Capture the cell that displays the provided text and extract its [x, y] central coordinate. 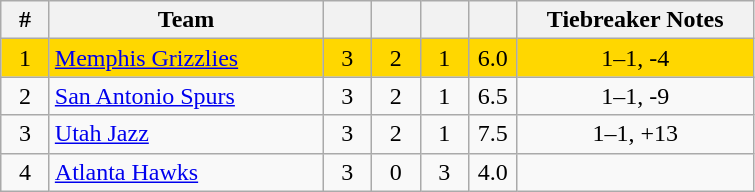
Atlanta Hawks [186, 172]
San Antonio Spurs [186, 96]
Utah Jazz [186, 134]
7.5 [494, 134]
0 [396, 172]
Team [186, 20]
4.0 [494, 172]
1–1, -4 [635, 58]
1–1, +13 [635, 134]
6.0 [494, 58]
1–1, -9 [635, 96]
4 [26, 172]
Tiebreaker Notes [635, 20]
6.5 [494, 96]
# [26, 20]
Memphis Grizzlies [186, 58]
